Provide the (X, Y) coordinate of the cell's center where the given text is located.  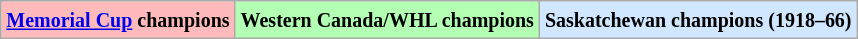
Memorial Cup champions (118, 20)
Saskatchewan champions (1918–66) (698, 20)
Western Canada/WHL champions (387, 20)
